Find where the given text appears and provide that cell's center as (X, Y) coordinate. 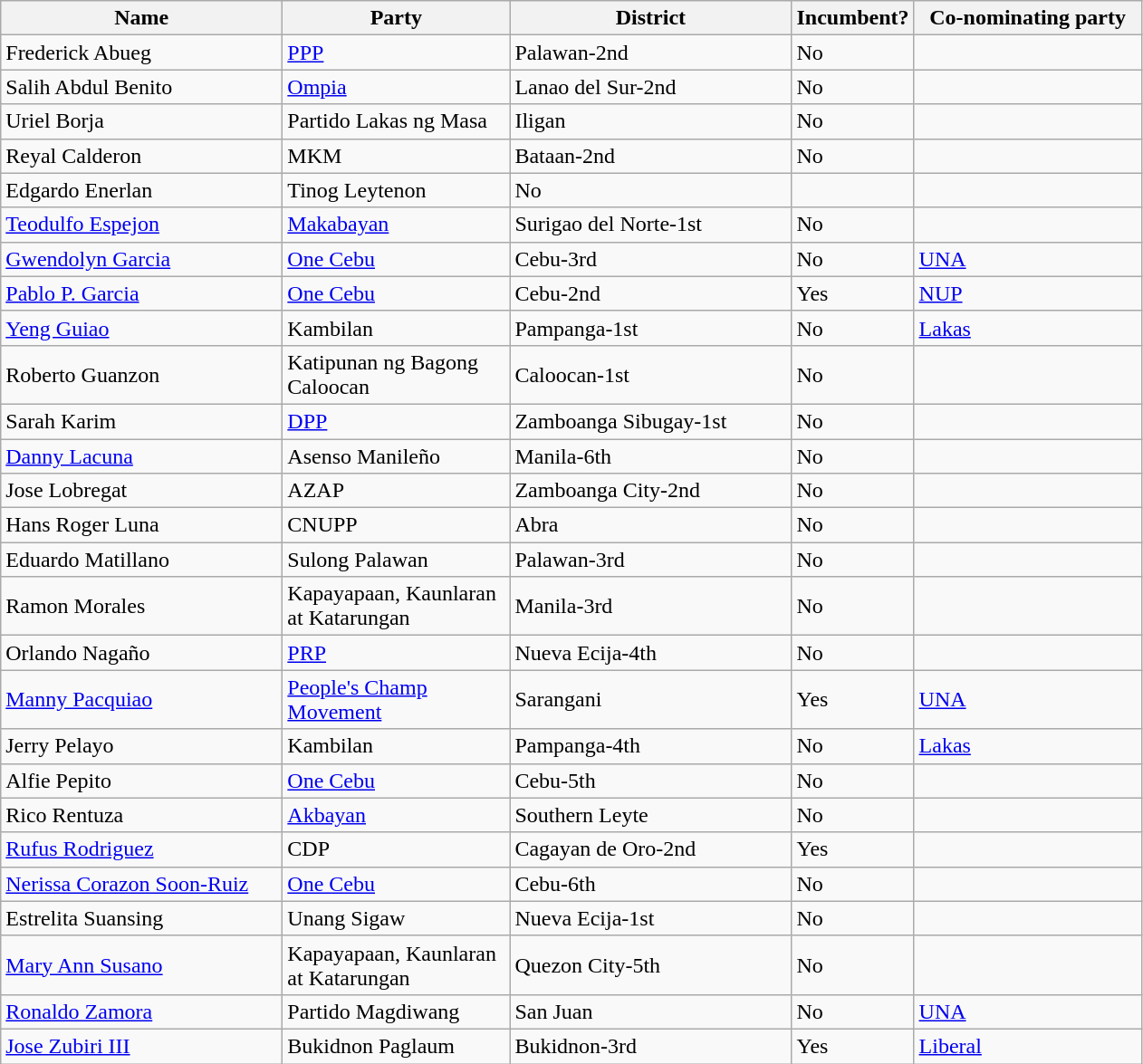
Nueva Ecija-1st (650, 918)
Abra (650, 525)
Mary Ann Susano (141, 965)
Sarangani (650, 699)
Makabayan (397, 225)
Ompia (397, 87)
Jerry Pelayo (141, 746)
Cebu-3rd (650, 259)
Rufus Rodriguez (141, 849)
Estrelita Suansing (141, 918)
AZAP (397, 491)
Cebu-6th (650, 884)
Name (141, 18)
Jose Zubiri III (141, 1046)
Manny Pacquiao (141, 699)
Southern Leyte (650, 815)
Danny Lacuna (141, 455)
Surigao del Norte-1st (650, 225)
Ronaldo Zamora (141, 1011)
Bataan-2nd (650, 156)
Eduardo Matillano (141, 560)
Gwendolyn Garcia (141, 259)
DPP (397, 421)
Asenso Manileño (397, 455)
Palawan-3rd (650, 560)
Nueva Ecija-4th (650, 653)
PRP (397, 653)
Manila-3rd (650, 607)
Roberto Guanzon (141, 375)
Tinog Leytenon (397, 190)
PPP (397, 53)
Teodulfo Espejon (141, 225)
Unang Sigaw (397, 918)
Liberal (1027, 1046)
CDP (397, 849)
Caloocan-1st (650, 375)
Edgardo Enerlan (141, 190)
Reyal Calderon (141, 156)
People's Champ Movement (397, 699)
District (650, 18)
Katipunan ng Bagong Caloocan (397, 375)
Rico Rentuza (141, 815)
Cebu-2nd (650, 293)
Pampanga-4th (650, 746)
Iligan (650, 121)
NUP (1027, 293)
Sulong Palawan (397, 560)
Bukidnon-3rd (650, 1046)
Frederick Abueg (141, 53)
Bukidnon Paglaum (397, 1046)
Lanao del Sur-2nd (650, 87)
Orlando Nagaño (141, 653)
Cagayan de Oro-2nd (650, 849)
Akbayan (397, 815)
Jose Lobregat (141, 491)
Pablo P. Garcia (141, 293)
Nerissa Corazon Soon-Ruiz (141, 884)
Hans Roger Luna (141, 525)
Yeng Guiao (141, 328)
Manila-6th (650, 455)
CNUPP (397, 525)
San Juan (650, 1011)
Incumbent? (853, 18)
Salih Abdul Benito (141, 87)
Partido Lakas ng Masa (397, 121)
MKM (397, 156)
Sarah Karim (141, 421)
Quezon City-5th (650, 965)
Alfie Pepito (141, 781)
Cebu-5th (650, 781)
Partido Magdiwang (397, 1011)
Zamboanga Sibugay-1st (650, 421)
Palawan-2nd (650, 53)
Ramon Morales (141, 607)
Co-nominating party (1027, 18)
Zamboanga City-2nd (650, 491)
Party (397, 18)
Pampanga-1st (650, 328)
Uriel Borja (141, 121)
